Capture the cell that displays the provided text and extract its [x, y] central coordinate. 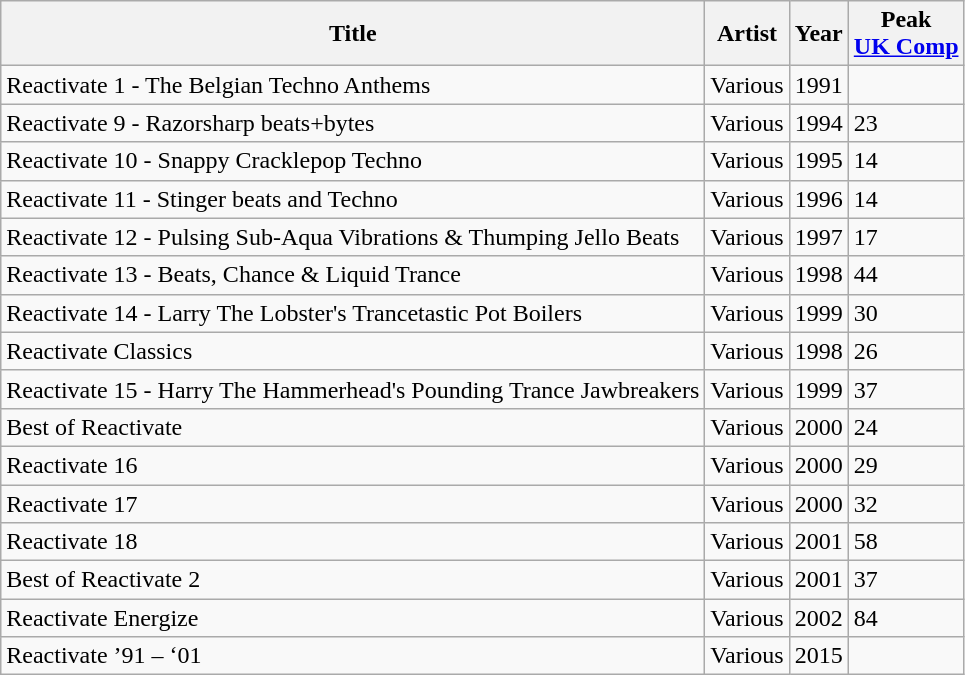
Reactivate 18 [353, 542]
1997 [818, 237]
Reactivate 12 - Pulsing Sub-Aqua Vibrations & Thumping Jello Beats [353, 237]
Reactivate 13 - Beats, Chance & Liquid Trance [353, 275]
30 [906, 313]
2015 [818, 656]
Reactivate 11 - Stinger beats and Techno [353, 199]
1991 [818, 85]
84 [906, 618]
Reactivate 10 - Snappy Cracklepop Techno [353, 161]
Reactivate 17 [353, 503]
2002 [818, 618]
Peak UK Comp [906, 34]
24 [906, 427]
Reactivate 15 - Harry The Hammerhead's Pounding Trance Jawbreakers [353, 389]
58 [906, 542]
Year [818, 34]
Best of Reactivate 2 [353, 580]
Reactivate 16 [353, 465]
17 [906, 237]
Reactivate Classics [353, 351]
23 [906, 123]
Reactivate 9 - Razorsharp beats+bytes [353, 123]
32 [906, 503]
44 [906, 275]
Best of Reactivate [353, 427]
Artist [747, 34]
26 [906, 351]
Reactivate 1 - The Belgian Techno Anthems [353, 85]
Reactivate Energize [353, 618]
1994 [818, 123]
1996 [818, 199]
Title [353, 34]
Reactivate 14 - Larry The Lobster's Trancetastic Pot Boilers [353, 313]
29 [906, 465]
1995 [818, 161]
Reactivate ’91 – ‘01 [353, 656]
